Identify which cell holds the provided text, then report its [x, y] central coordinate. 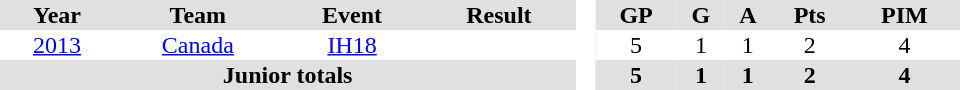
PIM [904, 15]
Year [57, 15]
Pts [810, 15]
G [701, 15]
Canada [198, 45]
Event [352, 15]
Result [500, 15]
Junior totals [288, 75]
2013 [57, 45]
Team [198, 15]
IH18 [352, 45]
A [748, 15]
GP [636, 15]
